For the text-containing cell, return its midpoint in (x, y) coordinate format. 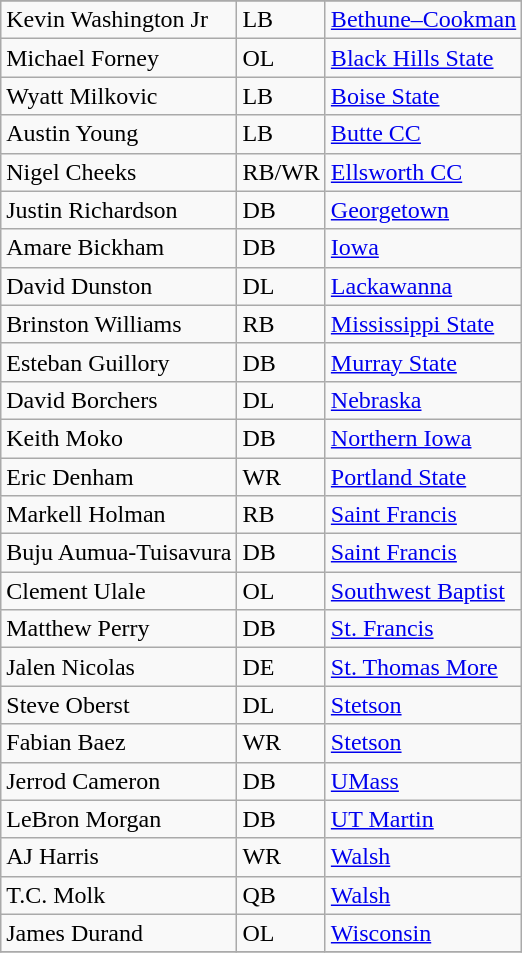
Markell Holman (119, 515)
Jerrod Cameron (119, 781)
Wisconsin (423, 933)
Steve Oberst (119, 705)
UT Martin (423, 819)
Clement Ulale (119, 591)
Northern Iowa (423, 438)
Southwest Baptist (423, 591)
Fabian Baez (119, 743)
Mississippi State (423, 324)
Amare Bickham (119, 248)
Keith Moko (119, 438)
Boise State (423, 96)
DE (281, 667)
St. Thomas More (423, 667)
St. Francis (423, 629)
Kevin Washington Jr (119, 20)
Ellsworth CC (423, 172)
Jalen Nicolas (119, 667)
Nebraska (423, 400)
Nigel Cheeks (119, 172)
Murray State (423, 362)
Portland State (423, 477)
Justin Richardson (119, 210)
Eric Denham (119, 477)
James Durand (119, 933)
Wyatt Milkovic (119, 96)
AJ Harris (119, 857)
Matthew Perry (119, 629)
Butte CC (423, 134)
Lackawanna (423, 286)
UMass (423, 781)
Iowa (423, 248)
RB/WR (281, 172)
David Dunston (119, 286)
Black Hills State (423, 58)
T.C. Molk (119, 895)
Buju Aumua-Tuisavura (119, 553)
Austin Young (119, 134)
LeBron Morgan (119, 819)
Michael Forney (119, 58)
QB (281, 895)
Brinston Williams (119, 324)
Georgetown (423, 210)
Bethune–Cookman (423, 20)
David Borchers (119, 400)
Esteban Guillory (119, 362)
